Scan for the cell matching the given text and deliver its [X, Y] coordinate at center. 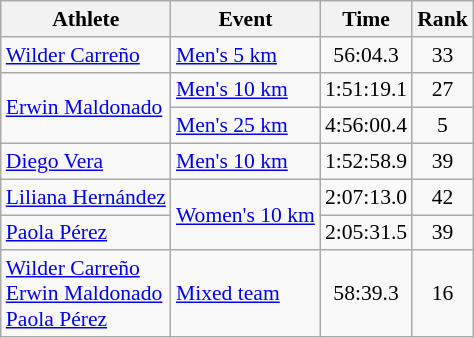
Rank [442, 19]
Paola Pérez [86, 233]
1:51:19.1 [366, 90]
Wilder CarreñoErwin MaldonadoPaola Pérez [86, 294]
27 [442, 90]
2:05:31.5 [366, 233]
2:07:13.0 [366, 197]
Wilder Carreño [86, 55]
Time [366, 19]
Mixed team [246, 294]
58:39.3 [366, 294]
Liliana Hernández [86, 197]
Event [246, 19]
16 [442, 294]
Men's 25 km [246, 126]
5 [442, 126]
Athlete [86, 19]
42 [442, 197]
Men's 5 km [246, 55]
Erwin Maldonado [86, 108]
56:04.3 [366, 55]
33 [442, 55]
1:52:58.9 [366, 162]
Diego Vera [86, 162]
Women's 10 km [246, 214]
4:56:00.4 [366, 126]
